Search for the cell housing the specified text and yield its (x, y) center coordinate. 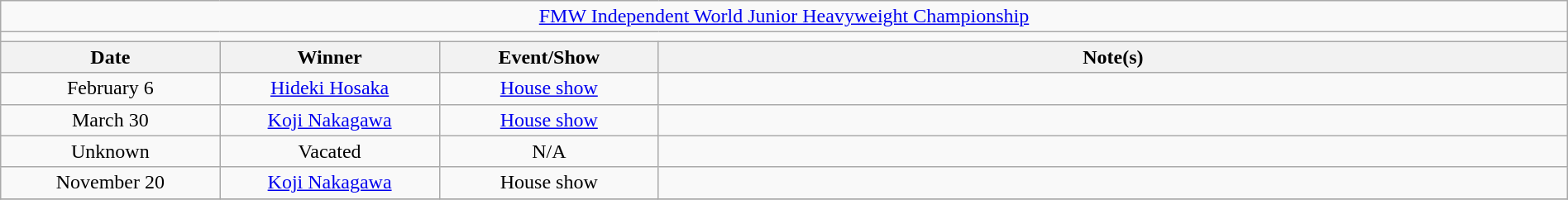
February 6 (111, 88)
Unknown (111, 151)
March 30 (111, 120)
Winner (329, 57)
Note(s) (1113, 57)
N/A (549, 151)
Event/Show (549, 57)
FMW Independent World Junior Heavyweight Championship (784, 17)
Vacated (329, 151)
November 20 (111, 183)
Hideki Hosaka (329, 88)
Date (111, 57)
